Return (X, Y) of the center of cell containing provided text 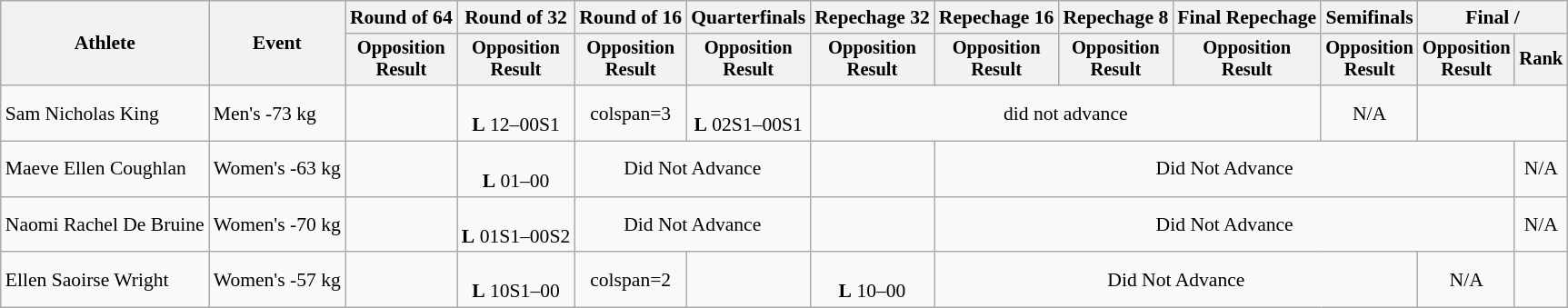
Women's -57 kg (277, 280)
L 12–00S1 (516, 113)
Repechage 8 (1115, 17)
Rank (1541, 60)
Men's -73 kg (277, 113)
Round of 64 (402, 17)
colspan=2 (631, 280)
Maeve Ellen Coughlan (105, 169)
Women's -70 kg (277, 225)
Final Repechage (1247, 17)
Naomi Rachel De Bruine (105, 225)
Round of 16 (631, 17)
Sam Nicholas King (105, 113)
Women's -63 kg (277, 169)
L 02S1–00S1 (748, 113)
L 01S1–00S2 (516, 225)
Ellen Saoirse Wright (105, 280)
L 10–00 (873, 280)
Event (277, 44)
Athlete (105, 44)
Semifinals (1369, 17)
Quarterfinals (748, 17)
Repechage 32 (873, 17)
L 10S1–00 (516, 280)
L 01–00 (516, 169)
colspan=3 (631, 113)
Repechage 16 (996, 17)
Final / (1493, 17)
did not advance (1065, 113)
Round of 32 (516, 17)
